Determine the [x, y] coordinate at the center of the cell enclosing the given text.  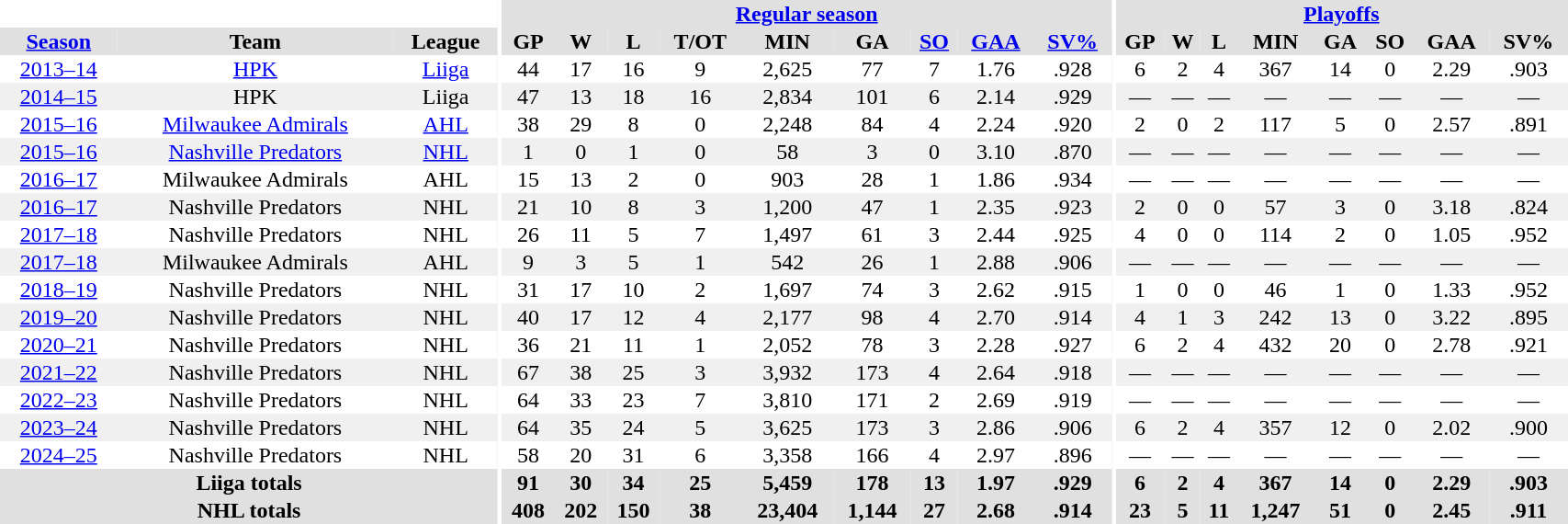
2024–25 [59, 455]
2020–21 [59, 345]
2.45 [1451, 510]
27 [933, 510]
3.10 [996, 152]
101 [873, 97]
2.62 [996, 290]
114 [1276, 234]
.921 [1529, 345]
1.05 [1451, 234]
Playoffs [1341, 14]
2,834 [788, 97]
.824 [1529, 207]
Season [59, 41]
2.88 [996, 262]
2,052 [788, 345]
57 [1276, 207]
3,358 [788, 455]
.927 [1073, 345]
T/OT [700, 41]
.923 [1073, 207]
2021–22 [59, 372]
.891 [1529, 124]
2.70 [996, 317]
18 [634, 97]
Team [255, 41]
91 [527, 483]
.928 [1073, 69]
.915 [1073, 290]
3,810 [788, 400]
432 [1276, 345]
178 [873, 483]
.918 [1073, 372]
61 [873, 234]
.895 [1529, 317]
15 [527, 179]
36 [527, 345]
1,497 [788, 234]
77 [873, 69]
1.97 [996, 483]
29 [581, 124]
.900 [1529, 427]
2,248 [788, 124]
1,144 [873, 510]
40 [527, 317]
2019–20 [59, 317]
2.64 [996, 372]
903 [788, 179]
3.22 [1451, 317]
2018–19 [59, 290]
NHL totals [249, 510]
2,177 [788, 317]
44 [527, 69]
1,697 [788, 290]
242 [1276, 317]
2.57 [1451, 124]
34 [634, 483]
.919 [1073, 400]
3.18 [1451, 207]
Regular season [807, 14]
1,247 [1276, 510]
1.86 [996, 179]
74 [873, 290]
.925 [1073, 234]
1.76 [996, 69]
2.44 [996, 234]
2013–14 [59, 69]
202 [581, 510]
1,200 [788, 207]
166 [873, 455]
150 [634, 510]
3,932 [788, 372]
33 [581, 400]
2.35 [996, 207]
2023–24 [59, 427]
28 [873, 179]
84 [873, 124]
League [446, 41]
5,459 [788, 483]
171 [873, 400]
2,625 [788, 69]
117 [1276, 124]
2.68 [996, 510]
.911 [1529, 510]
2.78 [1451, 345]
.934 [1073, 179]
408 [527, 510]
2022–23 [59, 400]
542 [788, 262]
2.28 [996, 345]
2014–15 [59, 97]
2.02 [1451, 427]
2.24 [996, 124]
Liiga totals [249, 483]
.920 [1073, 124]
78 [873, 345]
2.86 [996, 427]
2.69 [996, 400]
3,625 [788, 427]
2.14 [996, 97]
.896 [1073, 455]
98 [873, 317]
35 [581, 427]
46 [1276, 290]
67 [527, 372]
1.33 [1451, 290]
2.97 [996, 455]
51 [1339, 510]
30 [581, 483]
.870 [1073, 152]
357 [1276, 427]
24 [634, 427]
23,404 [788, 510]
